Find where the given text appears and provide that cell's center as [x, y] coordinate. 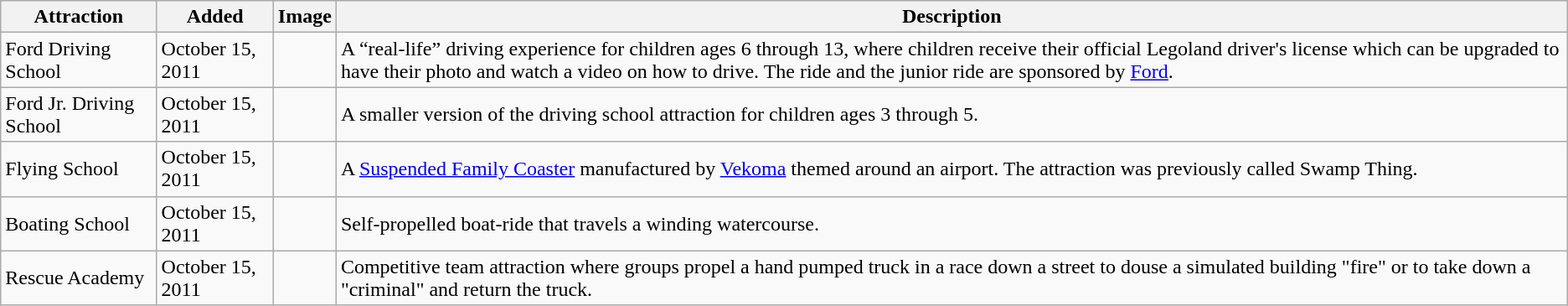
Added [214, 17]
Rescue Academy [79, 278]
Boating School [79, 223]
Description [952, 17]
Ford Driving School [79, 60]
Image [305, 17]
A smaller version of the driving school attraction for children ages 3 through 5. [952, 114]
Attraction [79, 17]
A Suspended Family Coaster manufactured by Vekoma themed around an airport. The attraction was previously called Swamp Thing. [952, 169]
Ford Jr. Driving School [79, 114]
Flying School [79, 169]
Self-propelled boat-ride that travels a winding watercourse. [952, 223]
